Output the [X, Y] coordinate of the center of the cell containing the given text.  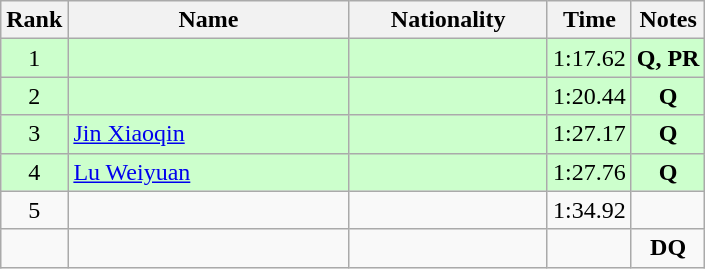
Jin Xiaoqin [208, 134]
2 [34, 96]
DQ [668, 248]
1:20.44 [589, 96]
Time [589, 20]
4 [34, 172]
1 [34, 58]
3 [34, 134]
1:34.92 [589, 210]
5 [34, 210]
Notes [668, 20]
1:27.76 [589, 172]
Nationality [448, 20]
1:27.17 [589, 134]
Q, PR [668, 58]
Name [208, 20]
1:17.62 [589, 58]
Rank [34, 20]
Lu Weiyuan [208, 172]
